Find where the given text appears and provide that cell's center as [x, y] coordinate. 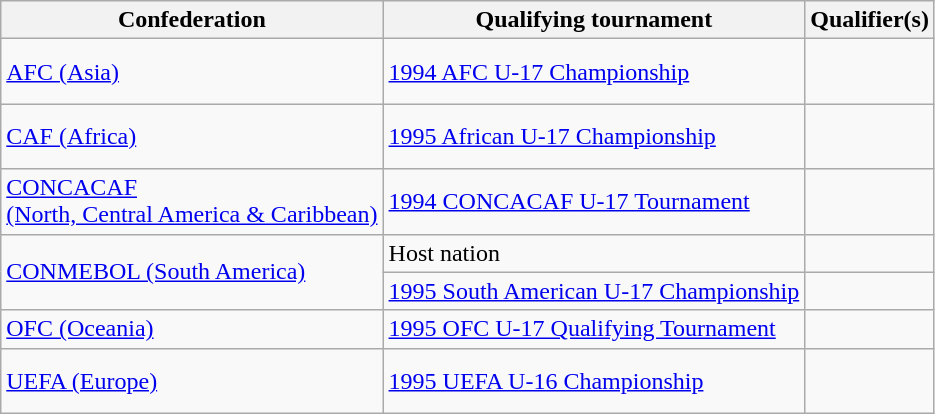
1995 OFC U-17 Qualifying Tournament [594, 329]
OFC (Oceania) [192, 329]
1995 UEFA U-16 Championship [594, 380]
Qualifying tournament [594, 20]
1995 South American U-17 Championship [594, 291]
AFC (Asia) [192, 72]
Host nation [594, 253]
Confederation [192, 20]
1995 African U-17 Championship [594, 136]
1994 CONCACAF U-17 Tournament [594, 202]
UEFA (Europe) [192, 380]
1994 AFC U-17 Championship [594, 72]
CONMEBOL (South America) [192, 272]
CONCACAF(North, Central America & Caribbean) [192, 202]
Qualifier(s) [870, 20]
CAF (Africa) [192, 136]
